Capture the cell that displays the provided text and extract its [X, Y] central coordinate. 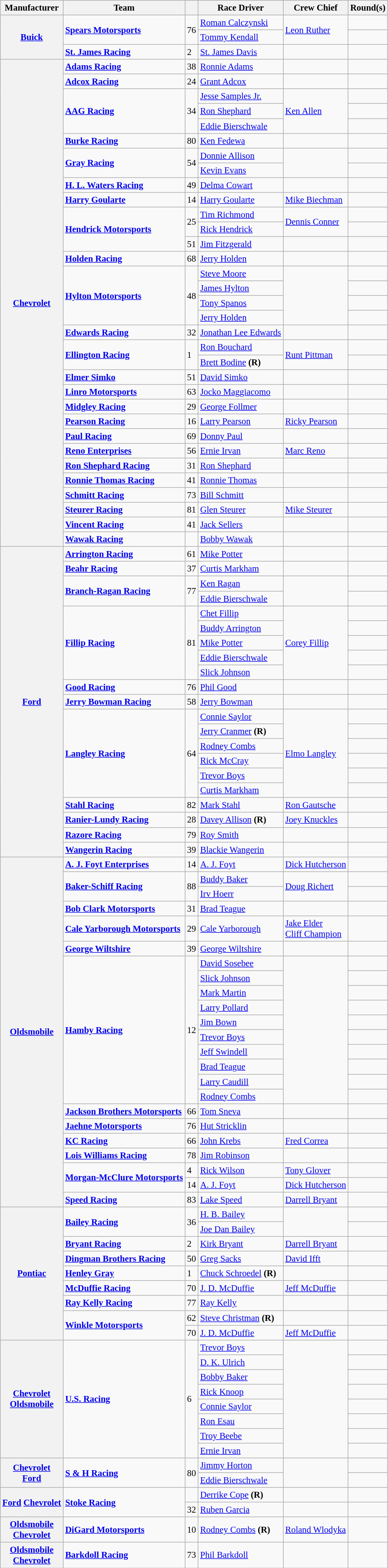
Ruben Garcia [241, 1510]
Bobby Wawak [241, 539]
Hut Stricklin [241, 1126]
Henley Gray [124, 1273]
62 [191, 1318]
88 [191, 886]
Jerry Cranmer (R) [241, 731]
Irv Hoerr [241, 894]
58 [191, 702]
Jackson Brothers Motorsports [124, 1111]
Delma Cowart [241, 185]
Ray Kelly [241, 1303]
Burke Racing [124, 141]
A. J. Foyt Enterprises [124, 864]
McDuffie Racing [124, 1288]
Larry Caudill [241, 1082]
St. James Racing [124, 52]
Langley Racing [124, 753]
Linro Motorsports [124, 392]
36 [191, 1222]
Ricky Pearson [316, 421]
6 [191, 1399]
Runt Pittman [316, 355]
Larry Pearson [241, 421]
Bailey Racing [124, 1222]
John Krebs [241, 1141]
Ford [32, 702]
Jeff Swindell [241, 1052]
Glen Steurer [241, 510]
Manufacturer [32, 8]
Ron Shephard Racing [124, 465]
Derrike Cope (R) [241, 1495]
Roman Calczynski [241, 23]
James Hylton [241, 288]
79 [191, 835]
Jaehne Motorsports [124, 1126]
54 [191, 163]
Morgan-McClure Motorsports [124, 1178]
69 [191, 436]
Hendrick Motorsports [124, 229]
Gray Racing [124, 163]
Ronnie Adams [241, 67]
Buddy Arrington [241, 628]
Hamby Racing [124, 1030]
Barkdoll Racing [124, 1555]
25 [191, 222]
Bryant Racing [124, 1244]
Midgley Racing [124, 407]
Mark Stahl [241, 805]
Stoke Racing [124, 1502]
Reno Enterprises [124, 451]
Roland Wlodyka [316, 1530]
Leon Ruther [316, 30]
Hylton Motorsports [124, 296]
Corey Fillip [316, 643]
Jim Robinson [241, 1156]
Ron Esau [241, 1421]
Vincent Racing [124, 525]
4 [191, 1170]
H. B. Bailey [241, 1214]
Tom Sneva [241, 1111]
Rick Wilson [241, 1170]
48 [191, 296]
Steve Christman (R) [241, 1318]
Greg Sacks [241, 1259]
Jim Bown [241, 1022]
Jerry Bowman Racing [124, 702]
56 [191, 451]
Jocko Maggiacomo [241, 392]
Joey Knuckles [316, 820]
Tony Glover [316, 1170]
28 [191, 820]
10 [191, 1530]
Edwards Racing [124, 333]
Jesse Samples Jr. [241, 96]
83 [191, 1200]
Oldsmobile [32, 1032]
Ronnie Thomas [241, 480]
Spears Motorsports [124, 30]
Ellington Racing [124, 355]
Rodney Combs (R) [241, 1530]
49 [191, 185]
Larry Pollard [241, 1008]
Grant Adcox [241, 82]
Rick McCray [241, 761]
Round(s) [368, 8]
Chevrolet [32, 303]
78 [191, 1156]
63 [191, 392]
Jim Fitzgerald [241, 244]
Ron Gautsche [316, 805]
Elmo Langley [316, 753]
Marc Reno [316, 451]
Team [124, 8]
38 [191, 67]
Steve Moore [241, 274]
Dingman Brothers Racing [124, 1259]
Wawak Racing [124, 539]
Buddy Baker [241, 879]
Pearson Racing [124, 421]
Race Driver [241, 8]
68 [191, 259]
Buick [32, 38]
Steurer Racing [124, 510]
Lake Speed [241, 1200]
Troy Beebe [241, 1436]
Jimmy Horton [241, 1465]
George Follmer [241, 407]
Branch-Ragan Racing [124, 591]
Adams Racing [124, 67]
Adcox Racing [124, 82]
Ron Bouchard [241, 348]
Cale Yarborough [241, 929]
Schmitt Racing [124, 495]
Rick Knoop [241, 1392]
Tim Richmond [241, 214]
Tommy Kendall [241, 37]
Lois Williams Racing [124, 1156]
Joe Dan Bailey [241, 1229]
16 [191, 421]
Chuck Schroedel (R) [241, 1273]
Bill Schmitt [241, 495]
Chet Fillip [241, 613]
Ken Fedewa [241, 141]
Good Racing [124, 687]
David Simko [241, 377]
David Sosebee [241, 964]
Arrington Racing [124, 554]
Chevrolet Ford [32, 1473]
Holden Racing [124, 259]
Kevin Evans [241, 170]
Phil Barkdoll [241, 1555]
D. K. Ulrich [241, 1362]
U.S. Racing [124, 1399]
Bobby Baker [241, 1377]
Crew Chief [316, 8]
Stahl Racing [124, 805]
12 [191, 1030]
Cale Yarborough Motorsports [124, 929]
Winkle Motorsports [124, 1325]
Mark Martin [241, 993]
David Ifft [316, 1259]
61 [191, 554]
24 [191, 82]
Roy Smith [241, 835]
Jonathan Lee Edwards [241, 333]
Jack Sellers [241, 525]
Mike Biechman [316, 200]
Jake Elder Cliff Champion [316, 929]
37 [191, 569]
Blackie Wangerin [241, 850]
Ken Allen [316, 111]
Davey Allison (R) [241, 820]
Razore Racing [124, 835]
64 [191, 753]
Donnie Allison [241, 156]
Paul Racing [124, 436]
Dennis Conner [316, 222]
Kirk Bryant [241, 1244]
Fillip Racing [124, 643]
Jerry Bowman [241, 702]
Wangerin Racing [124, 850]
Speed Racing [124, 1200]
Phil Good [241, 687]
Chevrolet Oldsmobile [32, 1399]
AAG Racing [124, 111]
Ken Ragan [241, 584]
Fred Correa [316, 1141]
Pontiac [32, 1273]
Baker-Schiff Racing [124, 886]
82 [191, 805]
Rick Hendrick [241, 229]
Ranier-Lundy Racing [124, 820]
34 [191, 111]
Ronnie Thomas Racing [124, 480]
KC Racing [124, 1141]
Beahr Racing [124, 569]
Donny Paul [241, 436]
H. L. Waters Racing [124, 185]
50 [191, 1259]
St. James Davis [241, 52]
Elmer Simko [124, 377]
Ray Kelly Racing [124, 1303]
Bob Clark Motorsports [124, 909]
Mike Steurer [316, 510]
Brett Bodine (R) [241, 362]
Ford Chevrolet [32, 1502]
Tony Spanos [241, 303]
S & H Racing [124, 1473]
Doug Richert [316, 886]
DiGard Motorsports [124, 1530]
